Detect which cell encompasses the target text, then output its (x, y) center coordinate. 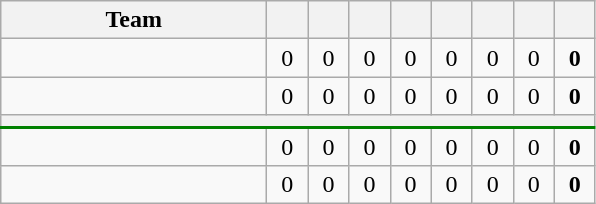
Team (134, 20)
